Search for the cell housing the specified text and yield its (x, y) center coordinate. 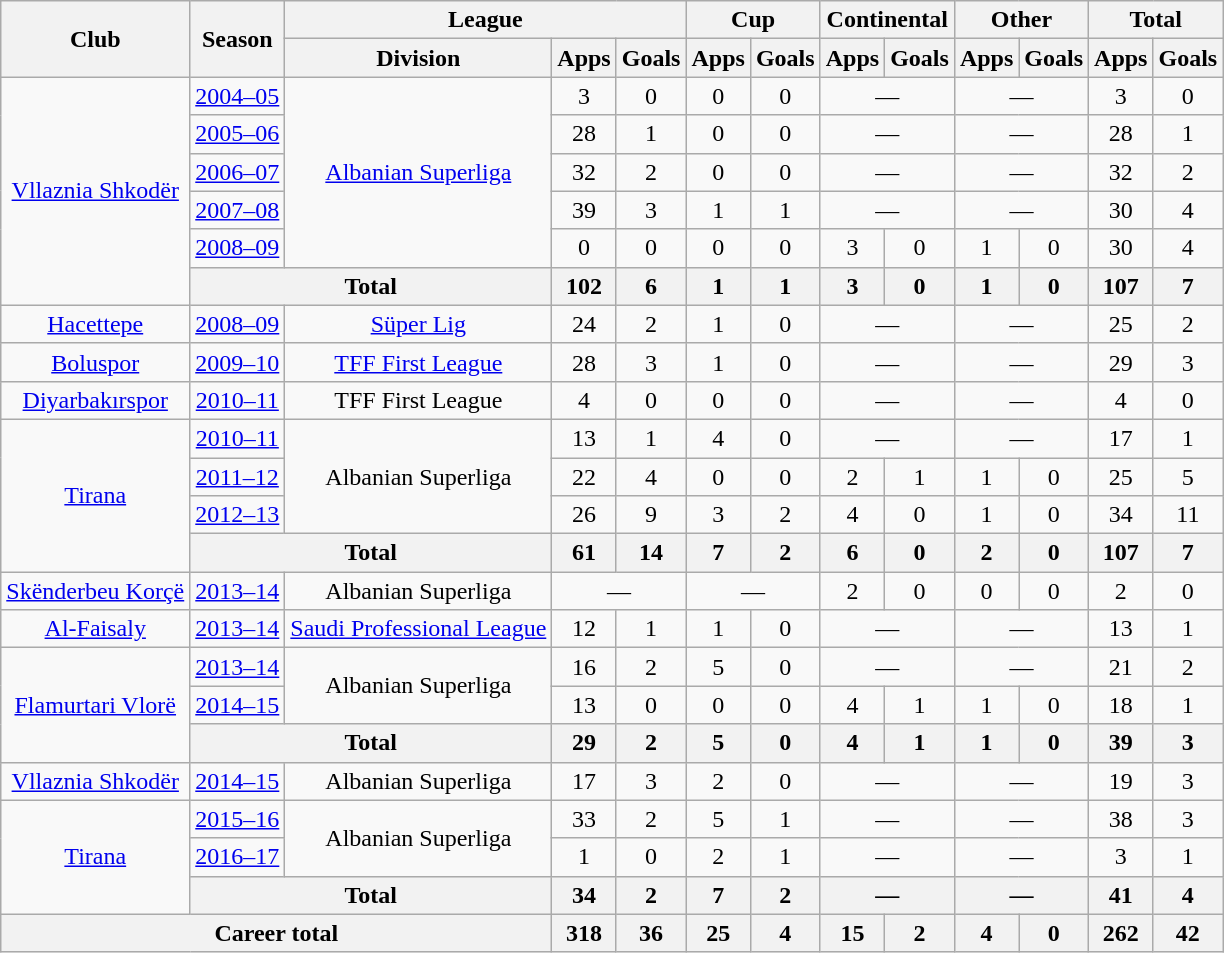
318 (584, 933)
262 (1121, 933)
42 (1188, 933)
Diyarbakırspor (96, 400)
41 (1121, 895)
2015–16 (238, 819)
102 (584, 286)
22 (584, 477)
61 (584, 553)
Hacettepe (96, 324)
12 (584, 629)
2009–10 (238, 362)
2012–13 (238, 515)
Other (1021, 20)
Süper Lig (418, 324)
Saudi Professional League (418, 629)
21 (1121, 667)
2006–07 (238, 172)
2011–12 (238, 477)
14 (651, 553)
15 (852, 933)
38 (1121, 819)
11 (1188, 515)
Continental (887, 20)
18 (1121, 705)
Club (96, 39)
Division (418, 58)
2004–05 (238, 96)
League (486, 20)
2007–08 (238, 210)
33 (584, 819)
Al-Faisaly (96, 629)
Skënderbeu Korçë (96, 591)
Flamurtari Vlorë (96, 705)
2005–06 (238, 134)
Boluspor (96, 362)
16 (584, 667)
36 (651, 933)
26 (584, 515)
19 (1121, 781)
Cup (753, 20)
Career total (276, 933)
9 (651, 515)
2016–17 (238, 857)
24 (584, 324)
Season (238, 39)
